Determine the [X, Y] coordinate at the center of the cell enclosing the given text.  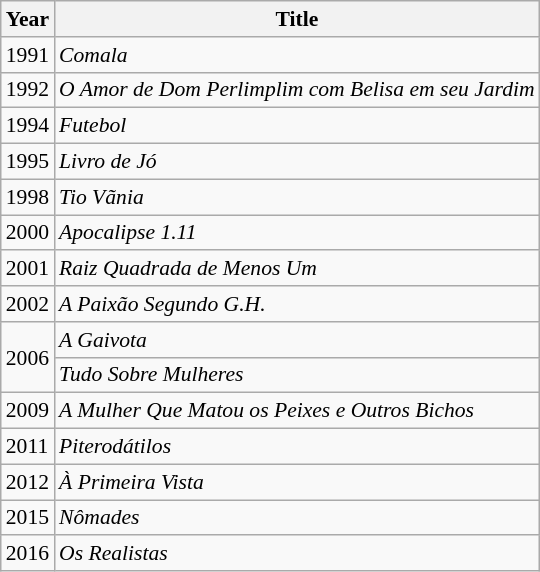
1994 [28, 126]
Comala [297, 55]
Year [28, 19]
Livro de Jó [297, 162]
Tio Vãnia [297, 197]
2012 [28, 482]
Title [297, 19]
A Gaivota [297, 340]
Apocalipse 1.11 [297, 233]
Futebol [297, 126]
O Amor de Dom Perlimplim com Belisa em seu Jardim [297, 90]
2011 [28, 447]
Tudo Sobre Mulheres [297, 375]
2006 [28, 358]
1998 [28, 197]
Nômades [297, 518]
2000 [28, 233]
Os Realistas [297, 554]
1995 [28, 162]
2001 [28, 269]
2002 [28, 304]
2009 [28, 411]
À Primeira Vista [297, 482]
2015 [28, 518]
2016 [28, 554]
1992 [28, 90]
1991 [28, 55]
Piterodátilos [297, 447]
A Paixão Segundo G.H. [297, 304]
A Mulher Que Matou os Peixes e Outros Bichos [297, 411]
Raiz Quadrada de Menos Um [297, 269]
